Extract the (x, y) coordinate from the center of the cell holding the provided text.  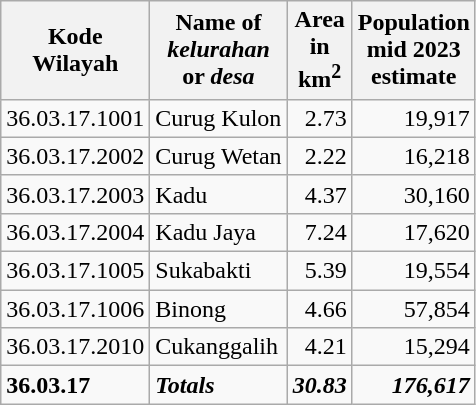
Name ofkelurahan or desa (218, 50)
Curug Wetan (218, 156)
57,854 (414, 309)
Totals (218, 385)
36.03.17.2002 (76, 156)
Kadu (218, 194)
30.83 (320, 385)
17,620 (414, 232)
15,294 (414, 347)
2.22 (320, 156)
36.03.17.1005 (76, 271)
Area in km2 (320, 50)
Kadu Jaya (218, 232)
Binong (218, 309)
2.73 (320, 118)
Kode Wilayah (76, 50)
4.37 (320, 194)
Populationmid 2023estimate (414, 50)
30,160 (414, 194)
36.03.17.2010 (76, 347)
36.03.17.2003 (76, 194)
19,554 (414, 271)
Cukanggalih (218, 347)
36.03.17.1001 (76, 118)
Curug Kulon (218, 118)
4.66 (320, 309)
7.24 (320, 232)
5.39 (320, 271)
176,617 (414, 385)
36.03.17.2004 (76, 232)
4.21 (320, 347)
16,218 (414, 156)
36.03.17 (76, 385)
Sukabakti (218, 271)
36.03.17.1006 (76, 309)
19,917 (414, 118)
